For the text-containing cell, return its midpoint in [X, Y] coordinate format. 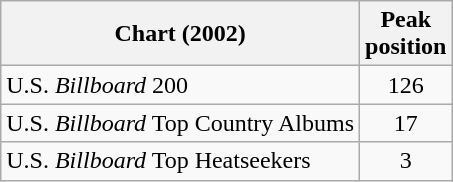
Peakposition [406, 34]
126 [406, 85]
Chart (2002) [180, 34]
U.S. Billboard Top Heatseekers [180, 161]
U.S. Billboard 200 [180, 85]
U.S. Billboard Top Country Albums [180, 123]
17 [406, 123]
3 [406, 161]
